Detect which cell encompasses the target text, then output its [X, Y] center coordinate. 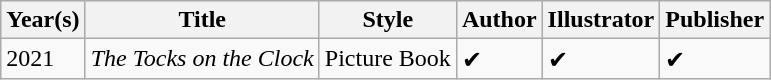
2021 [43, 59]
Title [202, 20]
Year(s) [43, 20]
Style [388, 20]
Author [499, 20]
The Tocks on the Clock [202, 59]
Illustrator [601, 20]
Picture Book [388, 59]
Publisher [715, 20]
